Provide the [X, Y] coordinate of the cell's center where the given text is located.  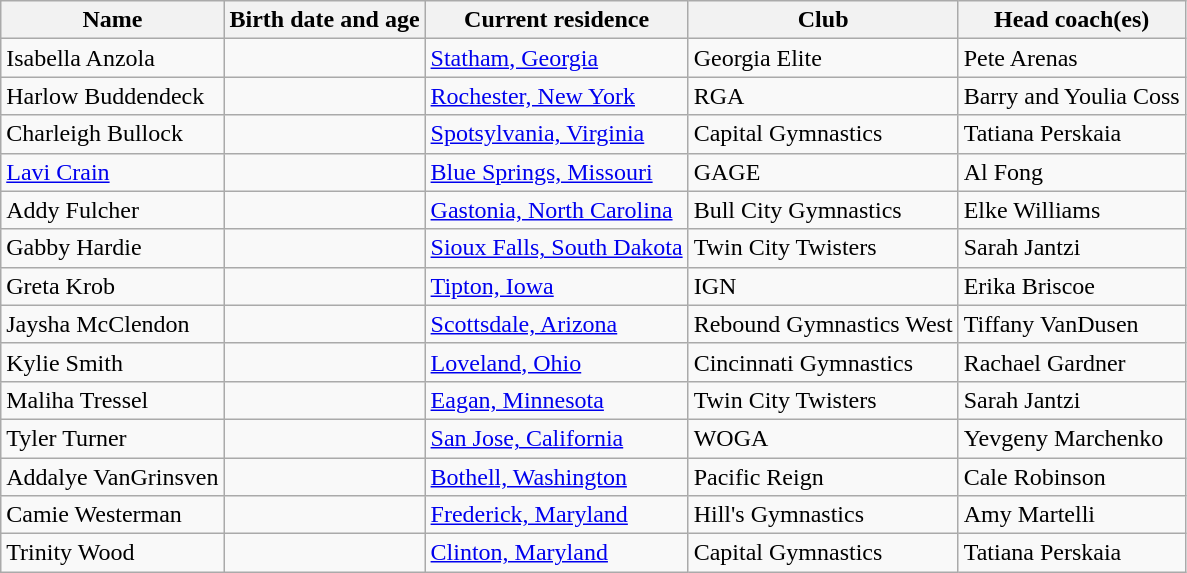
GAGE [823, 172]
Sioux Falls, South Dakota [556, 248]
Spotsylvania, Virginia [556, 134]
Statham, Georgia [556, 58]
Tyler Turner [112, 438]
Gastonia, North Carolina [556, 210]
Head coach(es) [1072, 20]
Pacific Reign [823, 477]
Cincinnati Gymnastics [823, 362]
Eagan, Minnesota [556, 400]
Harlow Buddendeck [112, 96]
Kylie Smith [112, 362]
RGA [823, 96]
Frederick, Maryland [556, 515]
San Jose, California [556, 438]
Maliha Tressel [112, 400]
Tiffany VanDusen [1072, 324]
Rebound Gymnastics West [823, 324]
Cale Robinson [1072, 477]
Georgia Elite [823, 58]
Scottsdale, Arizona [556, 324]
Name [112, 20]
Amy Martelli [1072, 515]
Charleigh Bullock [112, 134]
Barry and Youlia Coss [1072, 96]
Trinity Wood [112, 553]
Rachael Gardner [1072, 362]
Hill's Gymnastics [823, 515]
Gabby Hardie [112, 248]
Lavi Crain [112, 172]
Al Fong [1072, 172]
Addalye VanGrinsven [112, 477]
Bull City Gymnastics [823, 210]
Tipton, Iowa [556, 286]
Loveland, Ohio [556, 362]
Camie Westerman [112, 515]
Blue Springs, Missouri [556, 172]
IGN [823, 286]
Current residence [556, 20]
WOGA [823, 438]
Clinton, Maryland [556, 553]
Greta Krob [112, 286]
Bothell, Washington [556, 477]
Isabella Anzola [112, 58]
Rochester, New York [556, 96]
Pete Arenas [1072, 58]
Addy Fulcher [112, 210]
Birth date and age [324, 20]
Club [823, 20]
Jaysha McClendon [112, 324]
Elke Williams [1072, 210]
Erika Briscoe [1072, 286]
Yevgeny Marchenko [1072, 438]
